Output the (X, Y) coordinate of the center of the cell containing the given text.  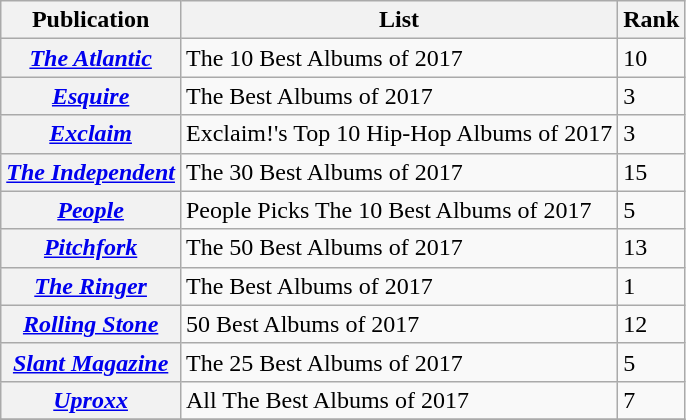
The 30 Best Albums of 2017 (398, 172)
Uproxx (91, 400)
12 (652, 324)
The Independent (91, 172)
Rank (652, 20)
The 25 Best Albums of 2017 (398, 362)
All The Best Albums of 2017 (398, 400)
Slant Magazine (91, 362)
People (91, 210)
13 (652, 248)
10 (652, 58)
Pitchfork (91, 248)
7 (652, 400)
Rolling Stone (91, 324)
The 10 Best Albums of 2017 (398, 58)
The Atlantic (91, 58)
Esquire (91, 96)
The 50 Best Albums of 2017 (398, 248)
Exclaim (91, 134)
List (398, 20)
50 Best Albums of 2017 (398, 324)
15 (652, 172)
People Picks The 10 Best Albums of 2017 (398, 210)
The Ringer (91, 286)
1 (652, 286)
Exclaim!'s Top 10 Hip-Hop Albums of 2017 (398, 134)
Publication (91, 20)
